Locate the cell with the specified text and output its (X, Y) center coordinate. 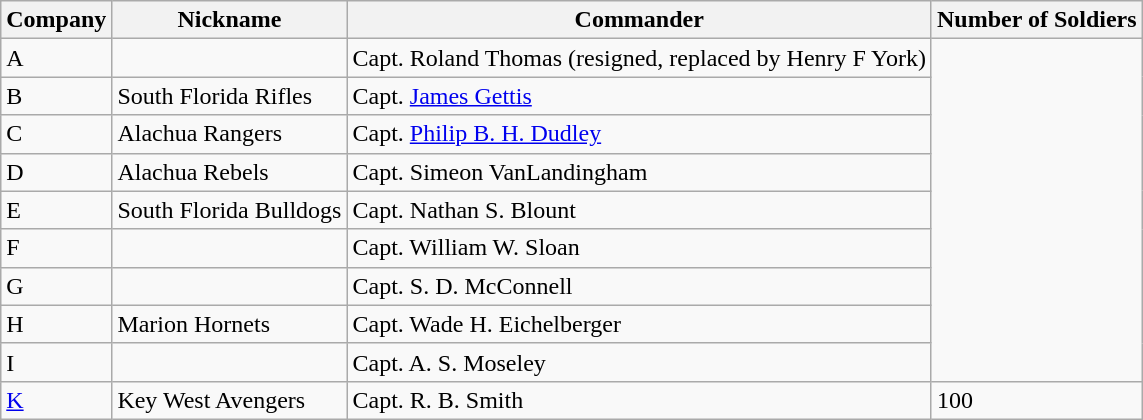
H (56, 324)
G (56, 286)
Capt. Philip B. H. Dudley (640, 134)
F (56, 248)
Alachua Rangers (230, 134)
Capt. S. D. McConnell (640, 286)
B (56, 96)
South Florida Bulldogs (230, 210)
Marion Hornets (230, 324)
100 (1036, 400)
D (56, 172)
Capt. A. S. Moseley (640, 362)
A (56, 58)
South Florida Rifles (230, 96)
Commander (640, 20)
I (56, 362)
Capt. Roland Thomas (resigned, replaced by Henry F York) (640, 58)
Nickname (230, 20)
Key West Avengers (230, 400)
Company (56, 20)
Number of Soldiers (1036, 20)
Capt. William W. Sloan (640, 248)
E (56, 210)
Capt. R. B. Smith (640, 400)
K (56, 400)
Capt. Nathan S. Blount (640, 210)
Capt. James Gettis (640, 96)
Capt. Wade H. Eichelberger (640, 324)
Capt. Simeon VanLandingham (640, 172)
Alachua Rebels (230, 172)
C (56, 134)
